From the cell containing the given text, extract its center point as [X, Y] coordinate. 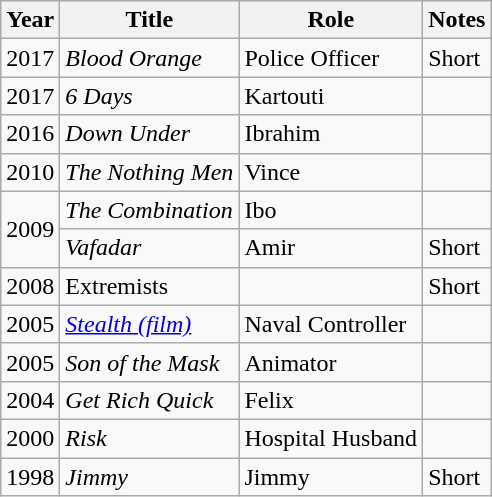
Kartouti [331, 96]
2009 [30, 229]
Get Rich Quick [150, 400]
Stealth (film) [150, 324]
2010 [30, 172]
6 Days [150, 96]
Blood Orange [150, 58]
2000 [30, 438]
Down Under [150, 134]
1998 [30, 477]
Vafadar [150, 248]
2016 [30, 134]
Hospital Husband [331, 438]
Ibo [331, 210]
Title [150, 20]
2008 [30, 286]
Son of the Mask [150, 362]
Animator [331, 362]
Risk [150, 438]
Felix [331, 400]
Naval Controller [331, 324]
Notes [457, 20]
2004 [30, 400]
Year [30, 20]
The Nothing Men [150, 172]
Ibrahim [331, 134]
The Combination [150, 210]
Amir [331, 248]
Police Officer [331, 58]
Role [331, 20]
Vince [331, 172]
Extremists [150, 286]
